Provide the (x, y) coordinate of the cell's center where the given text is located.  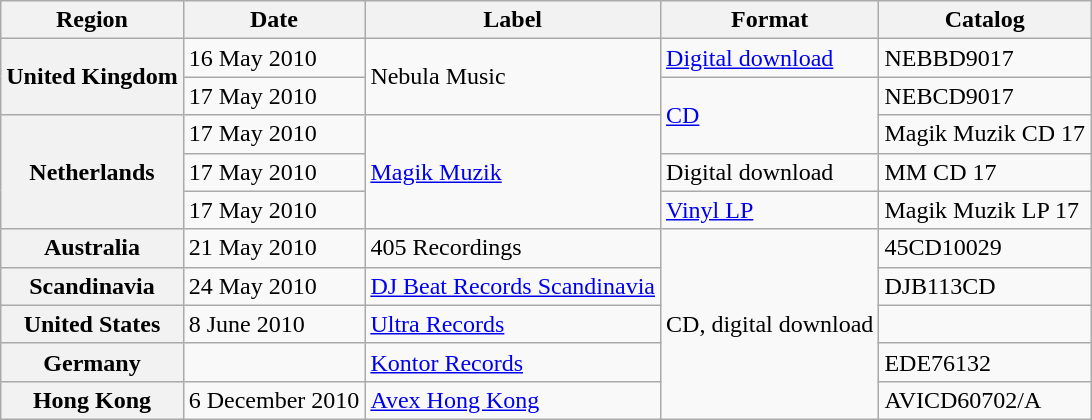
45CD10029 (985, 248)
Ultra Records (513, 324)
8 June 2010 (274, 324)
Hong Kong (92, 400)
DJB113CD (985, 286)
Vinyl LP (770, 210)
DJ Beat Records Scandinavia (513, 286)
NEBCD9017 (985, 96)
405 Recordings (513, 248)
Magik Muzik (513, 172)
NEBBD9017 (985, 58)
24 May 2010 (274, 286)
MM CD 17 (985, 172)
Magik Muzik LP 17 (985, 210)
CD, digital download (770, 324)
AVICD60702/A (985, 400)
Date (274, 20)
EDE76132 (985, 362)
Nebula Music (513, 77)
Scandinavia (92, 286)
21 May 2010 (274, 248)
Format (770, 20)
Magik Muzik CD 17 (985, 134)
16 May 2010 (274, 58)
Label (513, 20)
Netherlands (92, 172)
CD (770, 115)
Avex Hong Kong (513, 400)
Catalog (985, 20)
United States (92, 324)
Germany (92, 362)
Region (92, 20)
United Kingdom (92, 77)
Australia (92, 248)
Kontor Records (513, 362)
6 December 2010 (274, 400)
